Provide the [x, y] coordinate of the cell's center where the given text is located.  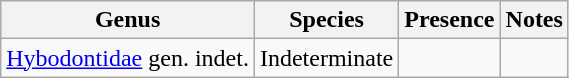
Presence [450, 20]
Species [326, 20]
Notes [534, 20]
Hybodontidae gen. indet. [128, 58]
Genus [128, 20]
Indeterminate [326, 58]
